For the text-containing cell, return its midpoint in (X, Y) coordinate format. 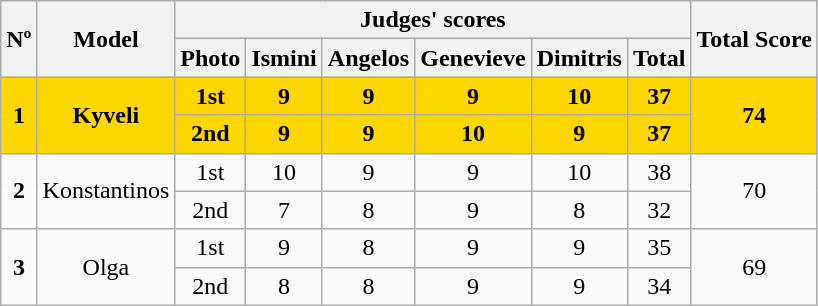
74 (754, 115)
Total (659, 58)
Ismini (284, 58)
69 (754, 267)
70 (754, 191)
Konstantinos (106, 191)
38 (659, 172)
Angelos (368, 58)
3 (19, 267)
34 (659, 286)
Total Score (754, 39)
1 (19, 115)
32 (659, 210)
7 (284, 210)
Olga (106, 267)
Model (106, 39)
Judges' scores (433, 20)
2 (19, 191)
Photo (210, 58)
Genevieve (473, 58)
35 (659, 248)
Kyveli (106, 115)
Nº (19, 39)
Dimitris (579, 58)
